Pinpoint the cell where the given text exists, returning its (X, Y) midpoint coordinate. 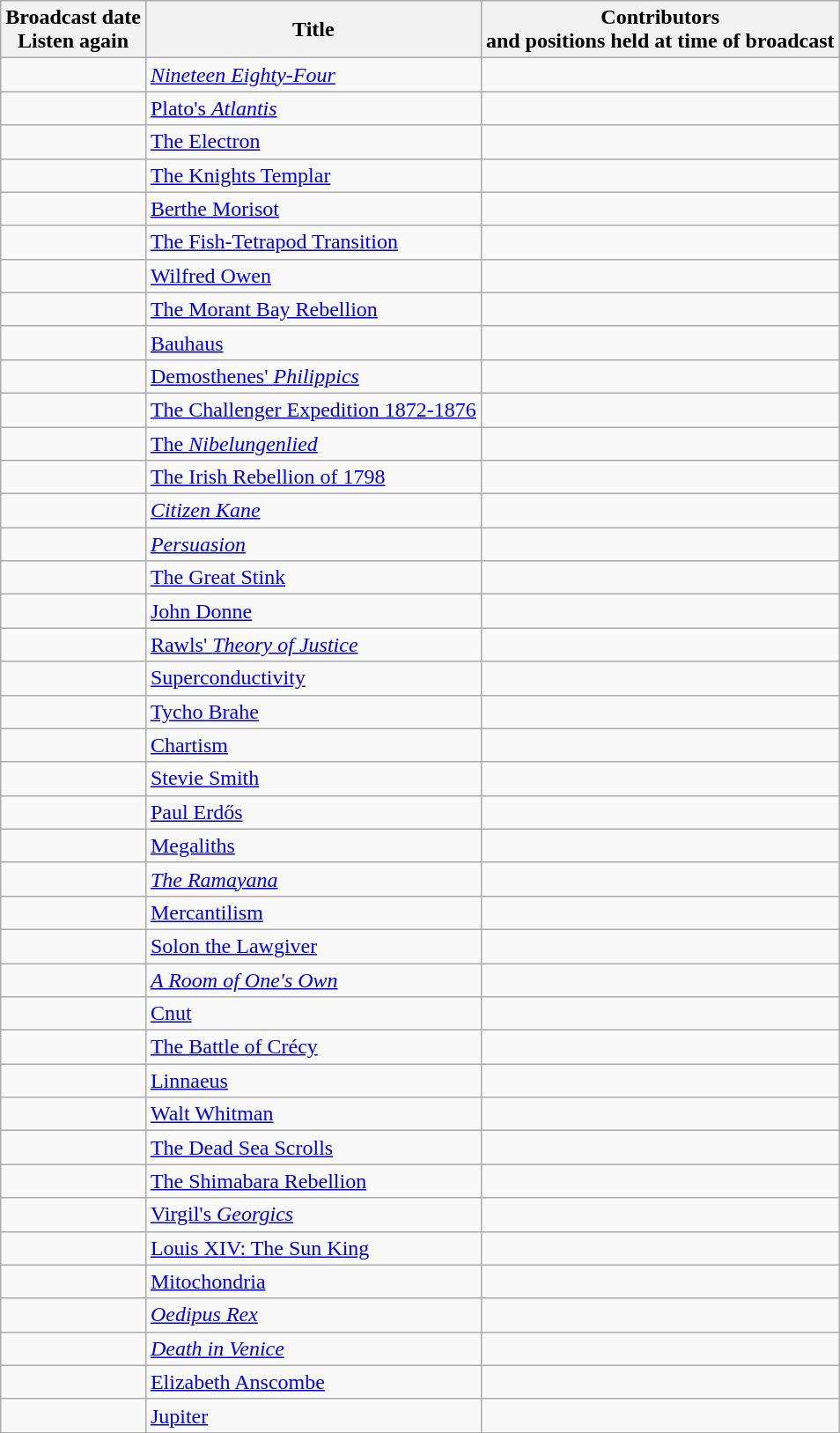
Mercantilism (313, 912)
Persuasion (313, 544)
The Great Stink (313, 578)
Linnaeus (313, 1081)
John Donne (313, 611)
Cnut (313, 1014)
The Irish Rebellion of 1798 (313, 477)
Contributors and positions held at time of broadcast (660, 30)
The Ramayana (313, 879)
The Shimabara Rebellion (313, 1181)
Wilfred Owen (313, 276)
The Dead Sea Scrolls (313, 1148)
The Morant Bay Rebellion (313, 309)
Paul Erdős (313, 812)
The Electron (313, 142)
Chartism (313, 745)
The Knights Templar (313, 175)
The Nibelungenlied (313, 443)
Citizen Kane (313, 511)
Bauhaus (313, 343)
Rawls' Theory of Justice (313, 645)
Tycho Brahe (313, 712)
Louis XIV: The Sun King (313, 1248)
Oedipus Rex (313, 1315)
Walt Whitman (313, 1114)
Title (313, 30)
Solon the Lawgiver (313, 946)
A Room of One's Own (313, 980)
Megaliths (313, 846)
The Fish-Tetrapod Transition (313, 242)
Death in Venice (313, 1348)
Broadcast date Listen again (74, 30)
Demosthenes' Philippics (313, 376)
Plato's Atlantis (313, 108)
Superconductivity (313, 678)
The Battle of Crécy (313, 1047)
Berthe Morisot (313, 209)
Elizabeth Anscombe (313, 1382)
Mitochondria (313, 1282)
Stevie Smith (313, 779)
Virgil's Georgics (313, 1215)
The Challenger Expedition 1872-1876 (313, 410)
Jupiter (313, 1415)
Nineteen Eighty-Four (313, 75)
